Find where the given text appears and provide that cell's center as [X, Y] coordinate. 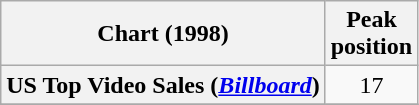
Chart (1998) [163, 34]
Peakposition [371, 34]
17 [371, 85]
US Top Video Sales (Billboard) [163, 85]
